Find where the given text appears and provide that cell's center as [x, y] coordinate. 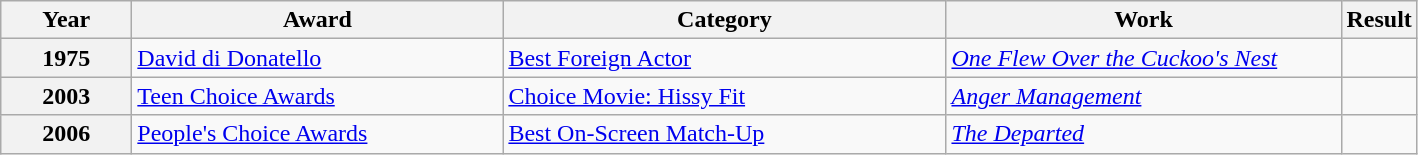
Best On-Screen Match-Up [724, 134]
Best Foreign Actor [724, 58]
2006 [66, 134]
David di Donatello [318, 58]
Work [1144, 20]
Award [318, 20]
People's Choice Awards [318, 134]
1975 [66, 58]
Anger Management [1144, 96]
Category [724, 20]
One Flew Over the Cuckoo's Nest [1144, 58]
Choice Movie: Hissy Fit [724, 96]
2003 [66, 96]
Result [1379, 20]
Teen Choice Awards [318, 96]
The Departed [1144, 134]
Year [66, 20]
